Return (X, Y) of the center of cell containing provided text 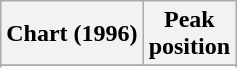
Peakposition (189, 34)
Chart (1996) (72, 34)
